From the cell containing the given text, extract its center point as [X, Y] coordinate. 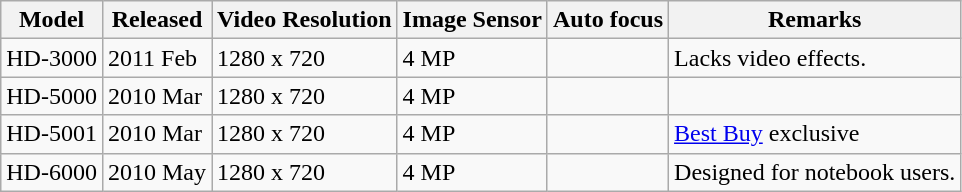
HD-6000 [52, 172]
HD-5000 [52, 96]
Remarks [815, 20]
Auto focus [608, 20]
Lacks video effects. [815, 58]
HD-3000 [52, 58]
Model [52, 20]
Image Sensor [472, 20]
2011 Feb [156, 58]
Video Resolution [305, 20]
Released [156, 20]
HD-5001 [52, 134]
Best Buy exclusive [815, 134]
Designed for notebook users. [815, 172]
2010 May [156, 172]
